Capture the cell that displays the provided text and extract its (X, Y) central coordinate. 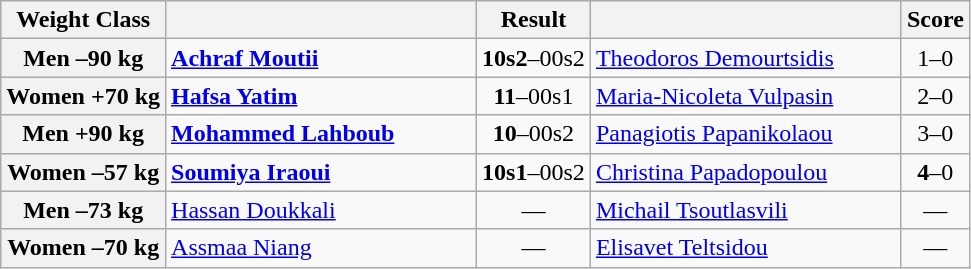
Maria-Nicoleta Vulpasin (746, 96)
3–0 (935, 134)
Mohammed Lahboub (322, 134)
Theodoros Demourtsidis (746, 58)
Women –57 kg (84, 172)
10–00s2 (534, 134)
1–0 (935, 58)
Achraf Moutii (322, 58)
Women +70 kg (84, 96)
Men +90 kg (84, 134)
Result (534, 20)
10s1–00s2 (534, 172)
Men –73 kg (84, 210)
Panagiotis Papanikolaou (746, 134)
10s2–00s2 (534, 58)
Hafsa Yatim (322, 96)
Score (935, 20)
Christina Papadopoulou (746, 172)
Men –90 kg (84, 58)
Elisavet Teltsidou (746, 248)
Assmaa Niang (322, 248)
4–0 (935, 172)
Weight Class (84, 20)
2–0 (935, 96)
Women –70 kg (84, 248)
11–00s1 (534, 96)
Hassan Doukkali (322, 210)
Michail Tsoutlasvili (746, 210)
Soumiya Iraoui (322, 172)
